Capture the cell that displays the provided text and extract its (X, Y) central coordinate. 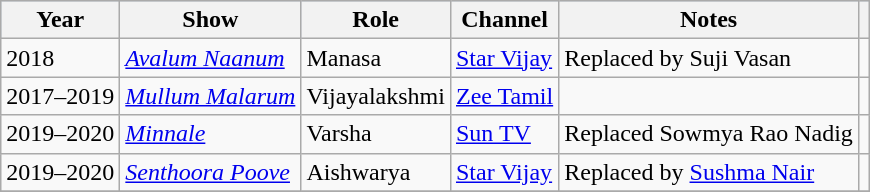
Aishwarya (376, 172)
2018 (60, 58)
Notes (709, 20)
Manasa (376, 58)
Mullum Malarum (210, 96)
Year (60, 20)
Vijayalakshmi (376, 96)
Replaced by Sushma Nair (709, 172)
Replaced Sowmya Rao Nadig (709, 134)
Zee Tamil (504, 96)
2017–2019 (60, 96)
Sun TV (504, 134)
Minnale (210, 134)
Replaced by Suji Vasan (709, 58)
Show (210, 20)
Channel (504, 20)
Varsha (376, 134)
Senthoora Poove (210, 172)
Avalum Naanum (210, 58)
Role (376, 20)
